Identify which cell holds the provided text, then report its [X, Y] central coordinate. 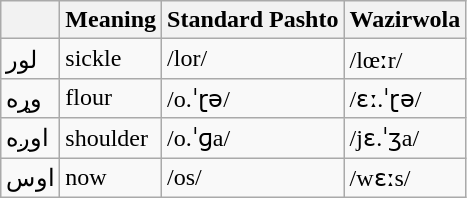
/wɛːs/ [405, 178]
Wazirwola [405, 20]
/lœːr/ [405, 59]
اوس [30, 178]
sickle [111, 59]
Meaning [111, 20]
/lor/ [253, 59]
/jɛ.ˈʒa/ [405, 138]
/o.ˈɽə/ [253, 98]
اوږه [30, 138]
/o.ˈɡa/ [253, 138]
now [111, 178]
shoulder [111, 138]
وړه [30, 98]
flour [111, 98]
Standard Pashto [253, 20]
/ɛː.ˈɽə/ [405, 98]
لور [30, 59]
/os/ [253, 178]
